Determine the [X, Y] coordinate at the center of the cell enclosing the given text.  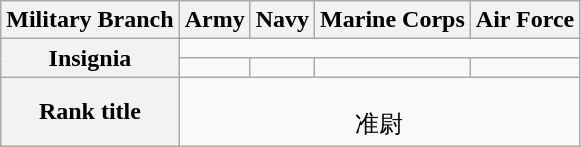
Military Branch [90, 20]
Air Force [524, 20]
Navy [282, 20]
Rank title [90, 112]
Army [214, 20]
Marine Corps [393, 20]
准尉 [380, 112]
Insignia [90, 58]
